Identify which cell holds the provided text, then report its [X, Y] central coordinate. 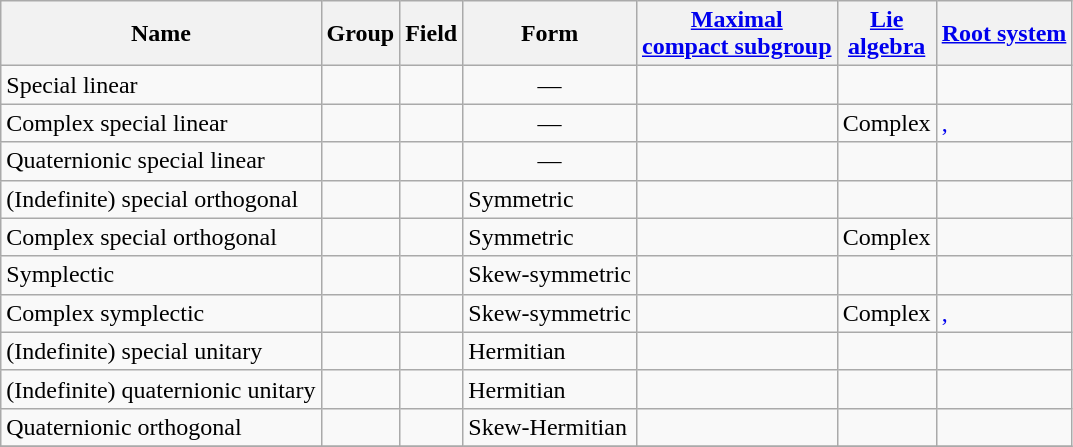
Complex special linear [161, 123]
Skew-Hermitian [550, 427]
Complex symplectic [161, 313]
Quaternionic special linear [161, 161]
(Indefinite) quaternionic unitary [161, 389]
Group [360, 34]
Maximal compact subgroup [736, 34]
Quaternionic orthogonal [161, 427]
Lie algebra [886, 34]
Special linear [161, 85]
(Indefinite) special unitary [161, 351]
Symplectic [161, 275]
Name [161, 34]
(Indefinite) special orthogonal [161, 199]
Field [432, 34]
Complex special orthogonal [161, 237]
Form [550, 34]
Root system [1004, 34]
